Find where the given text appears and provide that cell's center as (X, Y) coordinate. 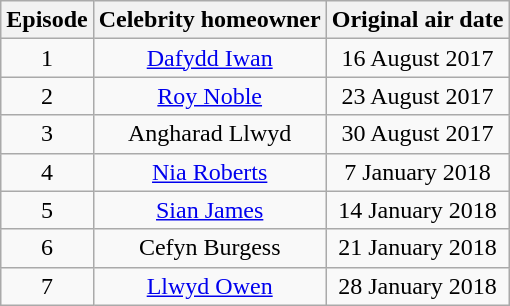
6 (47, 248)
Cefyn Burgess (210, 248)
7 January 2018 (418, 172)
Episode (47, 20)
2 (47, 96)
Roy Noble (210, 96)
16 August 2017 (418, 58)
1 (47, 58)
14 January 2018 (418, 210)
Dafydd Iwan (210, 58)
30 August 2017 (418, 134)
Angharad Llwyd (210, 134)
28 January 2018 (418, 286)
Original air date (418, 20)
7 (47, 286)
21 January 2018 (418, 248)
23 August 2017 (418, 96)
Nia Roberts (210, 172)
5 (47, 210)
Celebrity homeowner (210, 20)
4 (47, 172)
3 (47, 134)
Sian James (210, 210)
Llwyd Owen (210, 286)
